Pinpoint the cell where the given text exists, returning its (X, Y) midpoint coordinate. 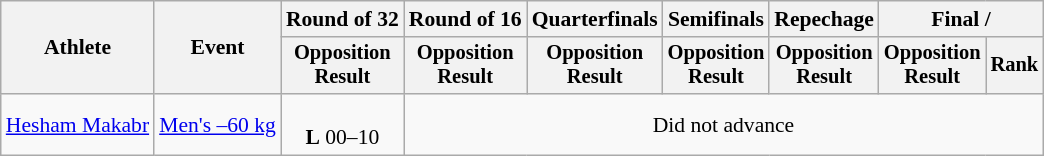
Rank (1015, 66)
Final / (961, 19)
Repechage (824, 19)
Did not advance (724, 124)
Athlete (78, 48)
Round of 16 (466, 19)
Men's –60 kg (218, 124)
Semifinals (716, 19)
Round of 32 (342, 19)
Quarterfinals (595, 19)
L 00–10 (342, 124)
Event (218, 48)
Hesham Makabr (78, 124)
